From the cell containing the given text, extract its center point as [X, Y] coordinate. 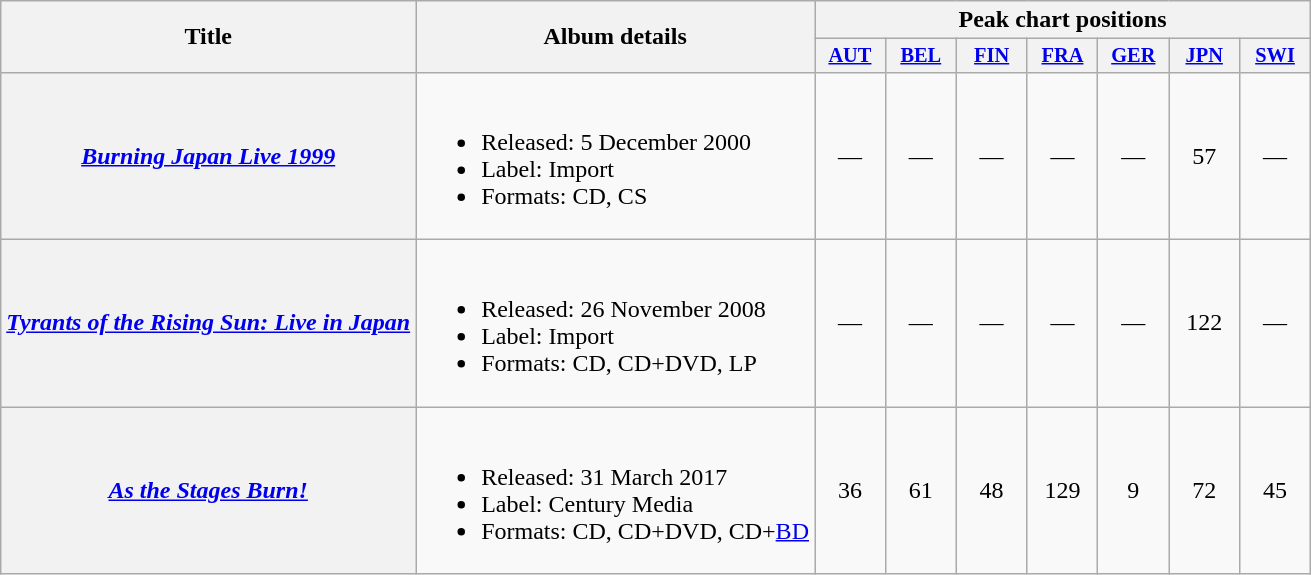
Title [208, 37]
45 [1276, 490]
GER [1134, 56]
JPN [1204, 56]
Released: 26 November 2008Label: ImportFormats: CD, CD+DVD, LP [616, 324]
129 [1062, 490]
As the Stages Burn! [208, 490]
AUT [850, 56]
SWI [1276, 56]
122 [1204, 324]
48 [992, 490]
Burning Japan Live 1999 [208, 156]
BEL [920, 56]
57 [1204, 156]
61 [920, 490]
FIN [992, 56]
FRA [1062, 56]
Peak chart positions [1062, 20]
Released: 5 December 2000Label: ImportFormats: CD, CS [616, 156]
72 [1204, 490]
Album details [616, 37]
Tyrants of the Rising Sun: Live in Japan [208, 324]
36 [850, 490]
Released: 31 March 2017Label: Century MediaFormats: CD, CD+DVD, CD+BD [616, 490]
9 [1134, 490]
